Extract the [X, Y] coordinate from the center of the cell holding the provided text.  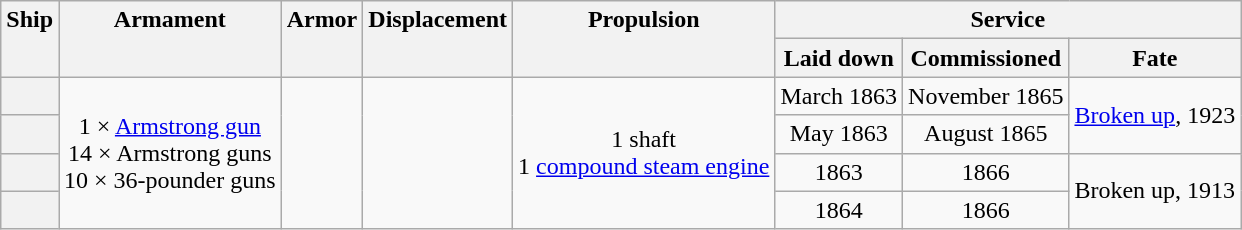
Commissioned [986, 58]
August 1865 [986, 134]
Broken up, 1923 [1155, 115]
Displacement [438, 39]
Service [1008, 20]
May 1863 [839, 134]
1 shaft1 compound steam engine [644, 153]
Armor [322, 39]
Ship [30, 39]
1 × Armstrong gun14 × Armstrong guns10 × 36-pounder guns [170, 153]
Laid down [839, 58]
1864 [839, 210]
Broken up, 1913 [1155, 191]
March 1863 [839, 96]
Propulsion [644, 39]
November 1865 [986, 96]
Fate [1155, 58]
1863 [839, 172]
Armament [170, 39]
